From the cell containing the given text, extract its center point as [x, y] coordinate. 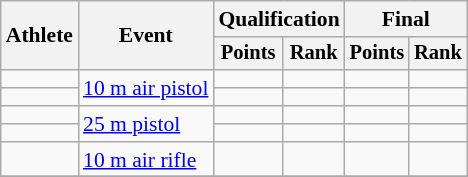
Qualification [278, 19]
Event [146, 36]
Athlete [40, 36]
10 m air pistol [146, 88]
Final [406, 19]
25 m pistol [146, 124]
